For the text-containing cell, return its midpoint in (x, y) coordinate format. 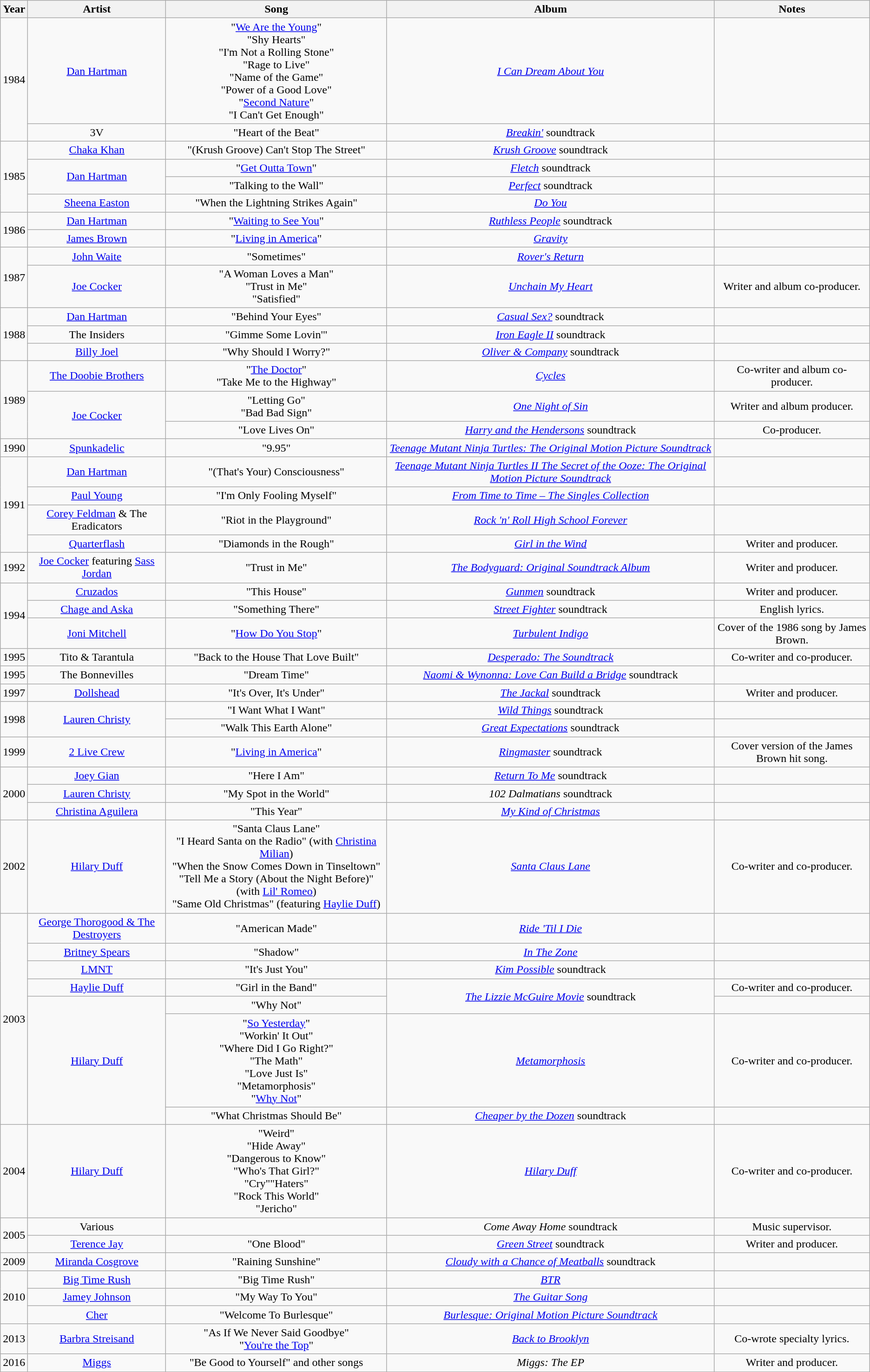
BTR (550, 1280)
Kim Possible soundtrack (550, 970)
"American Made" (277, 928)
1988 (14, 334)
The Bonnevilles (97, 675)
Joe Cocker featuring Sass Jordan (97, 568)
"This House" (277, 591)
Britney Spears (97, 952)
Spunkadelic (97, 448)
"My Way To You" (277, 1297)
The Doobie Brothers (97, 376)
1987 (14, 277)
"This Year" (277, 811)
1999 (14, 752)
Various (97, 1226)
Rover's Return (550, 256)
"It's Just You" (277, 970)
"Here I Am" (277, 776)
"I Want What I Want" (277, 710)
"I'm Only Fooling Myself" (277, 496)
"How Do You Stop" (277, 633)
"Love Lives On" (277, 430)
Street Fighter soundtrack (550, 609)
Fletch soundtrack (550, 168)
Girl in the Wind (550, 544)
2 Live Crew (97, 752)
"Big Time Rush" (277, 1280)
Come Away Home soundtrack (550, 1226)
2016 (14, 1363)
Oliver & Company soundtrack (550, 352)
Miggs: The EP (550, 1363)
"Be Good to Yourself" and other songs (277, 1363)
2002 (14, 867)
3V (97, 132)
I Can Dream About You (550, 71)
LMNT (97, 970)
Dollshead (97, 693)
Chage and Aska (97, 609)
Notes (792, 9)
Ringmaster soundtrack (550, 752)
"Gimme Some Lovin'" (277, 334)
Artist (97, 9)
Corey Feldman & The Eradicators (97, 519)
"9.95" (277, 448)
Do You (550, 203)
1989 (14, 400)
"Trust in Me" (277, 568)
Turbulent Indigo (550, 633)
1991 (14, 505)
The Jackal soundtrack (550, 693)
2003 (14, 1018)
Ruthless People soundtrack (550, 221)
2013 (14, 1339)
"Dream Time" (277, 675)
Cheaper by the Dozen soundtrack (550, 1116)
Sheena Easton (97, 203)
Year (14, 9)
"Shadow" (277, 952)
Perfect soundtrack (550, 185)
"So Yesterday""Workin' It Out""Where Did I Go Right?""The Math""Love Just Is""Metamorphosis""Why Not" (277, 1060)
The Guitar Song (550, 1297)
Miranda Cosgrove (97, 1262)
"Welcome To Burlesque" (277, 1315)
"As If We Never Said Goodbye""You're the Top" (277, 1339)
1984 (14, 80)
2000 (14, 794)
Joni Mitchell (97, 633)
Cycles (550, 376)
Santa Claus Lane (550, 867)
Tito & Tarantula (97, 657)
Writer and album producer. (792, 406)
1992 (14, 568)
"Talking to the Wall" (277, 185)
2005 (14, 1235)
The Insiders (97, 334)
"We Are the Young""Shy Hearts""I'm Not a Rolling Stone""Rage to Live""Name of the Game""Power of a Good Love""Second Nature""I Can't Get Enough" (277, 71)
Burlesque: Original Motion Picture Soundtrack (550, 1315)
Cover of the 1986 song by James Brown. (792, 633)
Iron Eagle II soundtrack (550, 334)
Ride 'Til I Die (550, 928)
"Why Should I Worry?" (277, 352)
Green Street soundtrack (550, 1244)
Metamorphosis (550, 1060)
Desperado: The Soundtrack (550, 657)
English lyrics. (792, 609)
"Sometimes" (277, 256)
2009 (14, 1262)
Jamey Johnson (97, 1297)
Wild Things soundtrack (550, 710)
Quarterflash (97, 544)
Song (277, 9)
Joey Gian (97, 776)
Billy Joel (97, 352)
"Get Outta Town" (277, 168)
"Walk This Earth Alone" (277, 728)
Return To Me soundtrack (550, 776)
James Brown (97, 238)
Paul Young (97, 496)
1998 (14, 719)
2010 (14, 1297)
From Time to Time – The Singles Collection (550, 496)
1985 (14, 177)
Music supervisor. (792, 1226)
"Riot in the Playground" (277, 519)
Cher (97, 1315)
"Raining Sunshine" (277, 1262)
One Night of Sin (550, 406)
Christina Aguilera (97, 811)
Writer and album co-producer. (792, 286)
"Letting Go""Bad Bad Sign" (277, 406)
"A Woman Loves a Man""Trust in Me""Satisfied" (277, 286)
Big Time Rush (97, 1280)
Casual Sex? soundtrack (550, 316)
Gunmen soundtrack (550, 591)
"Diamonds in the Rough" (277, 544)
"My Spot in the World" (277, 794)
Great Expectations soundtrack (550, 728)
1990 (14, 448)
Teenage Mutant Ninja Turtles: The Original Motion Picture Soundtrack (550, 448)
Cloudy with a Chance of Meatballs soundtrack (550, 1262)
"One Blood" (277, 1244)
Breakin' soundtrack (550, 132)
1997 (14, 693)
"Waiting to See You" (277, 221)
"Something There" (277, 609)
Gravity (550, 238)
Unchain My Heart (550, 286)
1994 (14, 615)
My Kind of Christmas (550, 811)
"Why Not" (277, 1005)
The Lizzie McGuire Movie soundtrack (550, 996)
Cover version of the James Brown hit song. (792, 752)
Album (550, 9)
Harry and the Hendersons soundtrack (550, 430)
Miggs (97, 1363)
Naomi & Wynonna: Love Can Build a Bridge soundtrack (550, 675)
John Waite (97, 256)
Teenage Mutant Ninja Turtles II The Secret of the Ooze: The Original Motion Picture Soundtrack (550, 472)
"What Christmas Should Be" (277, 1116)
"It's Over, It's Under" (277, 693)
Barbra Streisand (97, 1339)
"(Krush Groove) Can't Stop The Street" (277, 150)
Haylie Duff (97, 987)
"Back to the House That Love Built" (277, 657)
"Behind Your Eyes" (277, 316)
George Thorogood & The Destroyers (97, 928)
Co-writer and album co-producer. (792, 376)
Back to Brooklyn (550, 1339)
"When the Lightning Strikes Again" (277, 203)
The Bodyguard: Original Soundtrack Album (550, 568)
Co-wrote specialty lyrics. (792, 1339)
"Heart of the Beat" (277, 132)
2004 (14, 1171)
Chaka Khan (97, 150)
1986 (14, 230)
Krush Groove soundtrack (550, 150)
Rock 'n' Roll High School Forever (550, 519)
102 Dalmatians soundtrack (550, 794)
Cruzados (97, 591)
In The Zone (550, 952)
"Girl in the Band" (277, 987)
Co-producer. (792, 430)
"(That's Your) Consciousness" (277, 472)
"The Doctor""Take Me to the Highway" (277, 376)
"Weird""Hide Away""Dangerous to Know""Who's That Girl?""Cry""Haters""Rock This World""Jericho" (277, 1171)
Terence Jay (97, 1244)
